Return (x, y) of the center of cell containing provided text 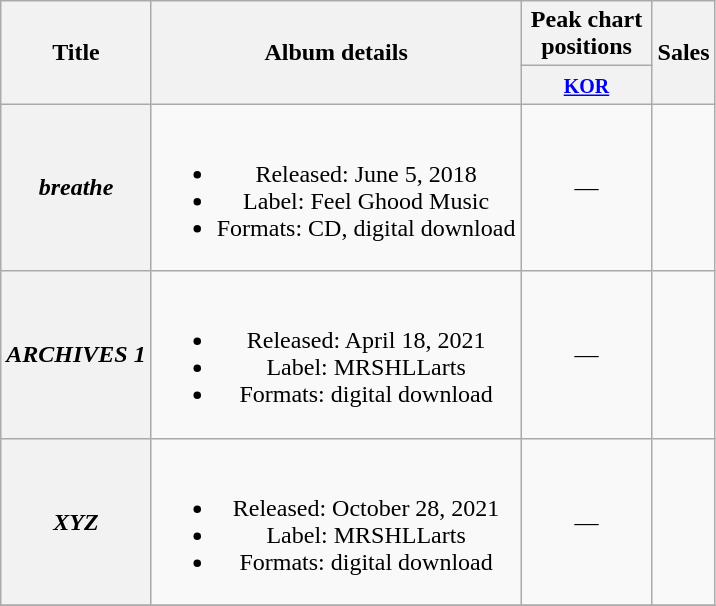
Released: April 18, 2021Label: MRSHLLartsFormats: digital download (336, 354)
KOR (586, 85)
ARCHIVES 1 (76, 354)
Released: June 5, 2018Label: Feel Ghood MusicFormats: CD, digital download (336, 188)
breathe (76, 188)
Peak chart positions (586, 34)
Title (76, 52)
XYZ (76, 522)
Album details (336, 52)
Released: October 28, 2021Label: MRSHLLartsFormats: digital download (336, 522)
Sales (684, 52)
